Output the (x, y) coordinate of the center of the cell containing the given text.  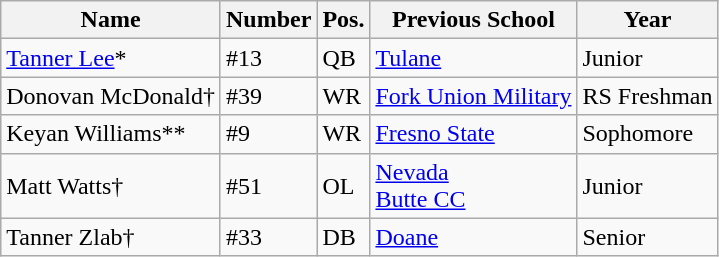
QB (344, 58)
RS Freshman (648, 96)
#33 (268, 237)
#13 (268, 58)
Pos. (344, 20)
#9 (268, 134)
Senior (648, 237)
Keyan Williams** (111, 134)
Number (268, 20)
Tulane (474, 58)
Matt Watts† (111, 186)
Year (648, 20)
Sophomore (648, 134)
Tanner Lee* (111, 58)
#51 (268, 186)
Tanner Zlab† (111, 237)
DB (344, 237)
Donovan McDonald† (111, 96)
Fork Union Military (474, 96)
Previous School (474, 20)
#39 (268, 96)
Name (111, 20)
NevadaButte CC (474, 186)
Fresno State (474, 134)
OL (344, 186)
Doane (474, 237)
